Output the [X, Y] coordinate of the center of the cell containing the given text.  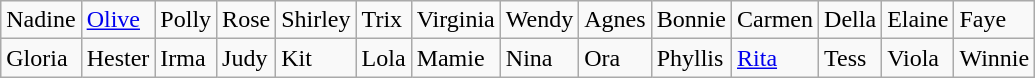
Trix [384, 20]
Shirley [316, 20]
Mamie [456, 58]
Lola [384, 58]
Elaine [918, 20]
Ora [615, 58]
Phyllis [691, 58]
Irma [186, 58]
Agnes [615, 20]
Wendy [539, 20]
Virginia [456, 20]
Carmen [776, 20]
Rose [246, 20]
Hester [118, 58]
Della [850, 20]
Gloria [41, 58]
Nadine [41, 20]
Viola [918, 58]
Judy [246, 58]
Kit [316, 58]
Nina [539, 58]
Winnie [994, 58]
Olive [118, 20]
Tess [850, 58]
Rita [776, 58]
Bonnie [691, 20]
Polly [186, 20]
Faye [994, 20]
